Provide the (X, Y) coordinate of the cell's center where the given text is located.  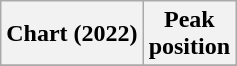
Peakposition (189, 34)
Chart (2022) (72, 34)
